Search for the cell housing the specified text and yield its [x, y] center coordinate. 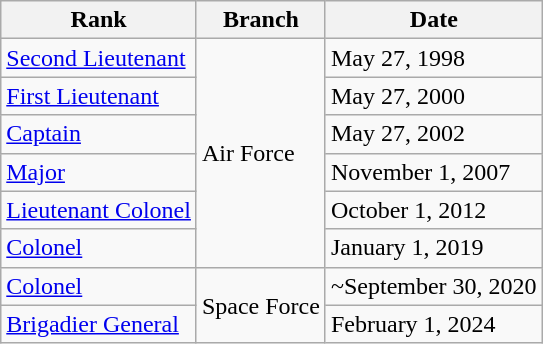
Brigadier General [99, 324]
May 27, 2002 [434, 134]
First Lieutenant [99, 96]
January 1, 2019 [434, 248]
October 1, 2012 [434, 210]
Second Lieutenant [99, 58]
Lieutenant Colonel [99, 210]
May 27, 1998 [434, 58]
Captain [99, 134]
Branch [260, 20]
May 27, 2000 [434, 96]
Rank [99, 20]
Air Force [260, 153]
Major [99, 172]
Date [434, 20]
~September 30, 2020 [434, 286]
Space Force [260, 305]
November 1, 2007 [434, 172]
February 1, 2024 [434, 324]
